Return [X, Y] of the center of cell containing provided text 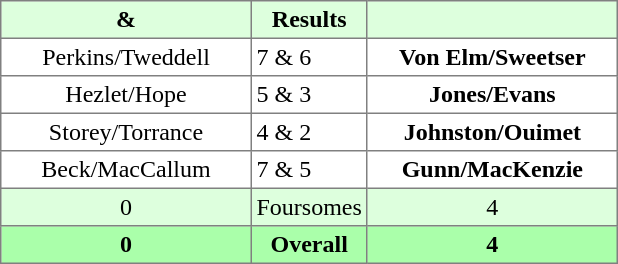
Johnston/Ouimet [492, 132]
& [126, 20]
7 & 5 [309, 170]
Gunn/MacKenzie [492, 170]
Overall [309, 245]
Hezlet/Hope [126, 95]
Jones/Evans [492, 95]
Results [309, 20]
4 & 2 [309, 132]
Foursomes [309, 207]
5 & 3 [309, 95]
Storey/Torrance [126, 132]
Beck/MacCallum [126, 170]
Perkins/Tweddell [126, 57]
Von Elm/Sweetser [492, 57]
7 & 6 [309, 57]
